Extract the [X, Y] coordinate from the center of the cell holding the provided text.  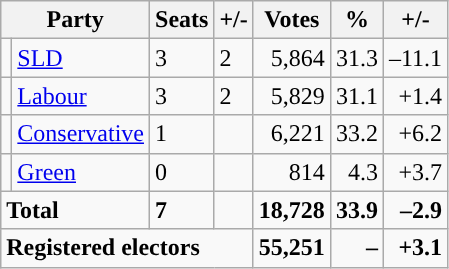
33.2 [356, 134]
Seats [182, 20]
6,221 [292, 134]
7 [182, 210]
Registered electors [128, 248]
Conservative [81, 134]
1 [182, 134]
Labour [81, 96]
4.3 [356, 172]
Party [76, 20]
% [356, 20]
Votes [292, 20]
33.9 [356, 210]
31.1 [356, 96]
Green [81, 172]
–11.1 [415, 58]
31.3 [356, 58]
5,829 [292, 96]
Total [76, 210]
5,864 [292, 58]
+3.7 [415, 172]
SLD [81, 58]
+1.4 [415, 96]
+6.2 [415, 134]
814 [292, 172]
0 [182, 172]
–2.9 [415, 210]
18,728 [292, 210]
– [356, 248]
+3.1 [415, 248]
55,251 [292, 248]
